Scan for the cell matching the given text and deliver its (X, Y) coordinate at center. 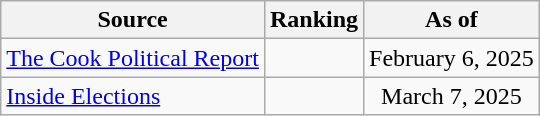
Ranking (314, 20)
February 6, 2025 (452, 58)
March 7, 2025 (452, 96)
As of (452, 20)
Inside Elections (133, 96)
Source (133, 20)
The Cook Political Report (133, 58)
